Find where the given text appears and provide that cell's center as (X, Y) coordinate. 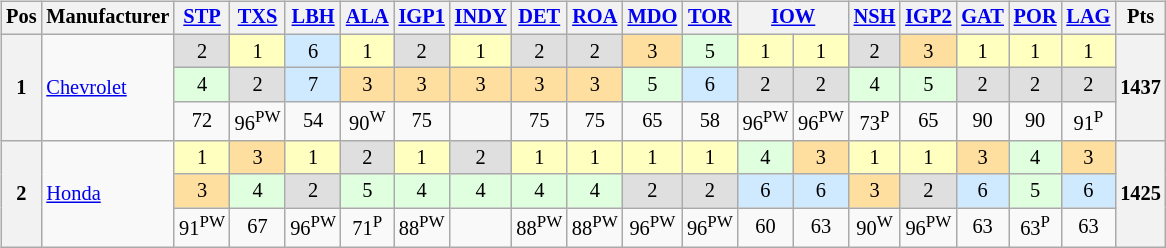
TXS (258, 18)
ROA (595, 18)
7 (313, 85)
Honda (108, 194)
60 (766, 228)
TOR (710, 18)
ALA (368, 18)
Manufacturer (108, 18)
1425 (1140, 194)
INDY (481, 18)
1437 (1140, 87)
Chevrolet (108, 87)
GAT (982, 18)
71P (368, 228)
MDO (653, 18)
STP (202, 18)
NSH (875, 18)
67 (258, 228)
IGP1 (422, 18)
IGP2 (928, 18)
Pos (21, 18)
58 (710, 122)
54 (313, 122)
LAG (1088, 18)
63P (1036, 228)
73P (875, 122)
POR (1036, 18)
91PW (202, 228)
IOW (794, 18)
Pts (1140, 18)
LBH (313, 18)
91P (1088, 122)
DET (539, 18)
72 (202, 122)
